Return the [x, y] coordinate for the center point of the cell that contains the specified text.  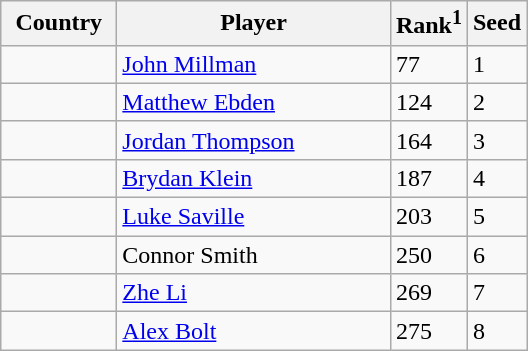
Matthew Ebden [254, 102]
269 [428, 293]
4 [496, 178]
Rank1 [428, 24]
5 [496, 217]
Zhe Li [254, 293]
275 [428, 331]
124 [428, 102]
164 [428, 140]
8 [496, 331]
6 [496, 255]
2 [496, 102]
John Millman [254, 64]
203 [428, 217]
Connor Smith [254, 255]
Brydan Klein [254, 178]
250 [428, 255]
Seed [496, 24]
Luke Saville [254, 217]
77 [428, 64]
187 [428, 178]
7 [496, 293]
Jordan Thompson [254, 140]
Player [254, 24]
1 [496, 64]
3 [496, 140]
Alex Bolt [254, 331]
Country [59, 24]
